Extract the [x, y] coordinate from the center of the cell holding the provided text.  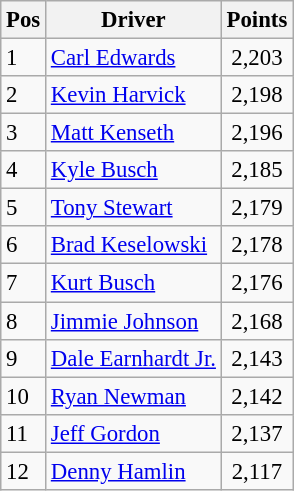
2,178 [256, 245]
2,142 [256, 396]
Driver [134, 20]
Kevin Harvick [134, 95]
6 [24, 245]
11 [24, 433]
Ryan Newman [134, 396]
Kyle Busch [134, 170]
7 [24, 283]
1 [24, 58]
4 [24, 170]
12 [24, 471]
Denny Hamlin [134, 471]
2,179 [256, 208]
3 [24, 133]
2,176 [256, 283]
9 [24, 358]
Points [256, 20]
Tony Stewart [134, 208]
Dale Earnhardt Jr. [134, 358]
Jeff Gordon [134, 433]
2,203 [256, 58]
Kurt Busch [134, 283]
2,117 [256, 471]
Pos [24, 20]
2,143 [256, 358]
Brad Keselowski [134, 245]
2,198 [256, 95]
2,168 [256, 321]
2,185 [256, 170]
8 [24, 321]
2 [24, 95]
Carl Edwards [134, 58]
Matt Kenseth [134, 133]
2,196 [256, 133]
5 [24, 208]
10 [24, 396]
2,137 [256, 433]
Jimmie Johnson [134, 321]
